Extract the [x, y] coordinate from the center of the cell holding the provided text.  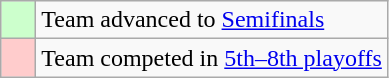
Team competed in 5th–8th playoffs [212, 58]
Team advanced to Semifinals [212, 20]
